Provide the [X, Y] coordinate of the cell's center where the given text is located.  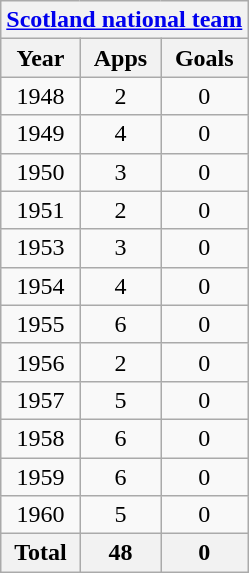
1954 [40, 286]
Scotland national team [124, 20]
1948 [40, 96]
1957 [40, 400]
1960 [40, 515]
1949 [40, 134]
1955 [40, 324]
1959 [40, 477]
Goals [204, 58]
1951 [40, 210]
1953 [40, 248]
Year [40, 58]
1956 [40, 362]
1958 [40, 438]
48 [120, 553]
Apps [120, 58]
1950 [40, 172]
Total [40, 553]
